Identify which cell holds the provided text, then report its (X, Y) central coordinate. 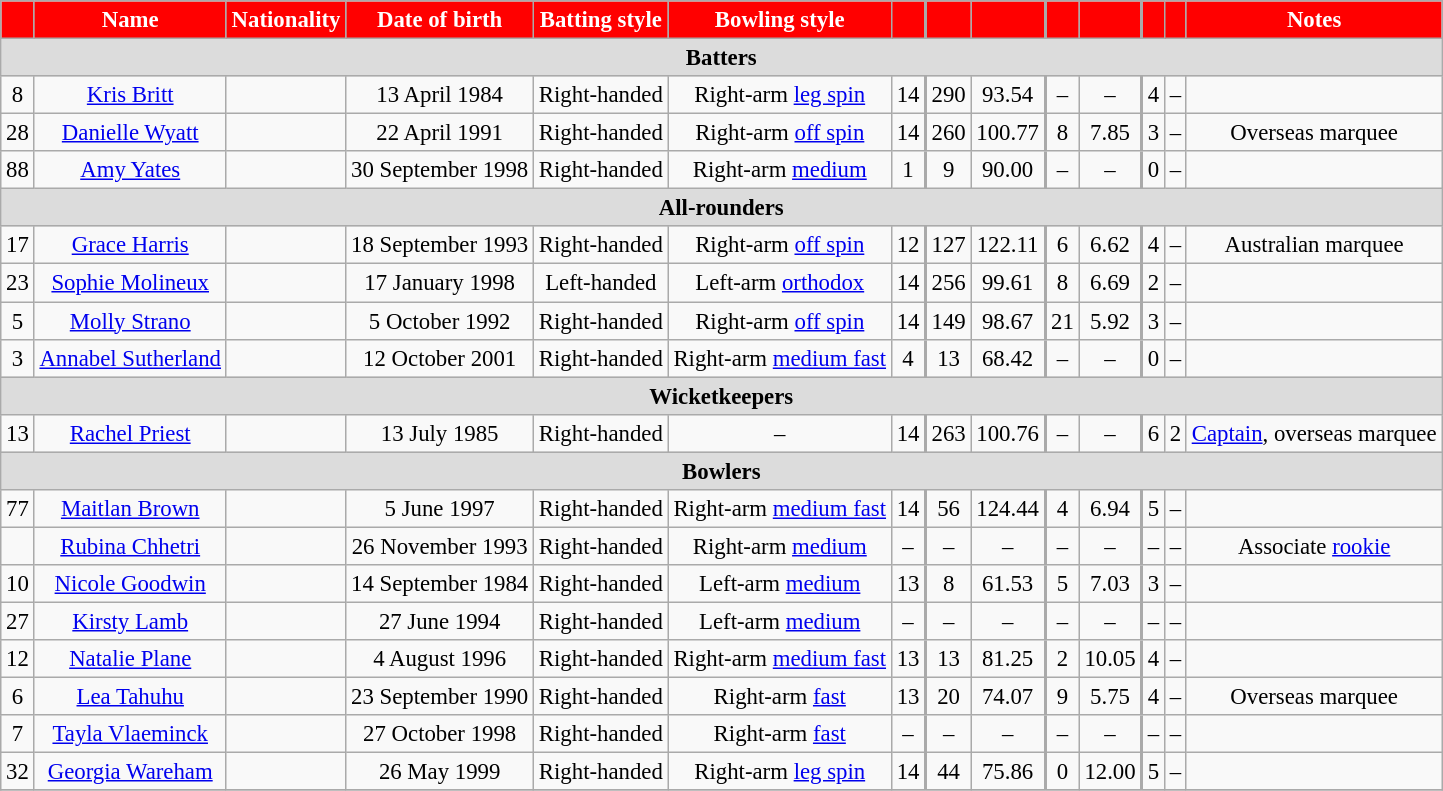
124.44 (1008, 509)
77 (18, 509)
127 (948, 245)
28 (18, 133)
81.25 (1008, 659)
13 April 1984 (440, 95)
20 (948, 697)
5 June 1997 (440, 509)
10.05 (1110, 659)
Notes (1314, 20)
Name (130, 20)
Natalie Plane (130, 659)
Associate rookie (1314, 546)
44 (948, 772)
27 June 1994 (440, 621)
4 August 1996 (440, 659)
23 September 1990 (440, 697)
17 January 1998 (440, 283)
100.77 (1008, 133)
27 (18, 621)
6.62 (1110, 245)
12.00 (1110, 772)
17 (18, 245)
27 October 1998 (440, 734)
263 (948, 433)
Batters (722, 58)
1 (908, 170)
Annabel Sutherland (130, 358)
12 October 2001 (440, 358)
6.94 (1110, 509)
21 (1062, 321)
Left-handed (602, 283)
99.61 (1008, 283)
Georgia Wareham (130, 772)
Nicole Goodwin (130, 584)
10 (18, 584)
Maitlan Brown (130, 509)
22 April 1991 (440, 133)
5.75 (1110, 697)
26 May 1999 (440, 772)
6.69 (1110, 283)
Date of birth (440, 20)
7 (18, 734)
Rachel Priest (130, 433)
Captain, overseas marquee (1314, 433)
Kris Britt (130, 95)
100.76 (1008, 433)
Nationality (286, 20)
290 (948, 95)
13 July 1985 (440, 433)
75.86 (1008, 772)
56 (948, 509)
Danielle Wyatt (130, 133)
Sophie Molineux (130, 283)
68.42 (1008, 358)
Lea Tahuhu (130, 697)
32 (18, 772)
5 October 1992 (440, 321)
Molly Strano (130, 321)
88 (18, 170)
23 (18, 283)
149 (948, 321)
93.54 (1008, 95)
Batting style (602, 20)
7.85 (1110, 133)
14 September 1984 (440, 584)
122.11 (1008, 245)
Left-arm orthodox (780, 283)
Bowling style (780, 20)
Grace Harris (130, 245)
256 (948, 283)
Bowlers (722, 471)
30 September 1998 (440, 170)
All-rounders (722, 208)
5.92 (1110, 321)
18 September 1993 (440, 245)
90.00 (1008, 170)
Australian marquee (1314, 245)
Amy Yates (130, 170)
Tayla Vlaeminck (130, 734)
74.07 (1008, 697)
26 November 1993 (440, 546)
61.53 (1008, 584)
7.03 (1110, 584)
260 (948, 133)
Kirsty Lamb (130, 621)
98.67 (1008, 321)
Rubina Chhetri (130, 546)
Wicketkeepers (722, 396)
